Scan for the cell matching the given text and deliver its (x, y) coordinate at center. 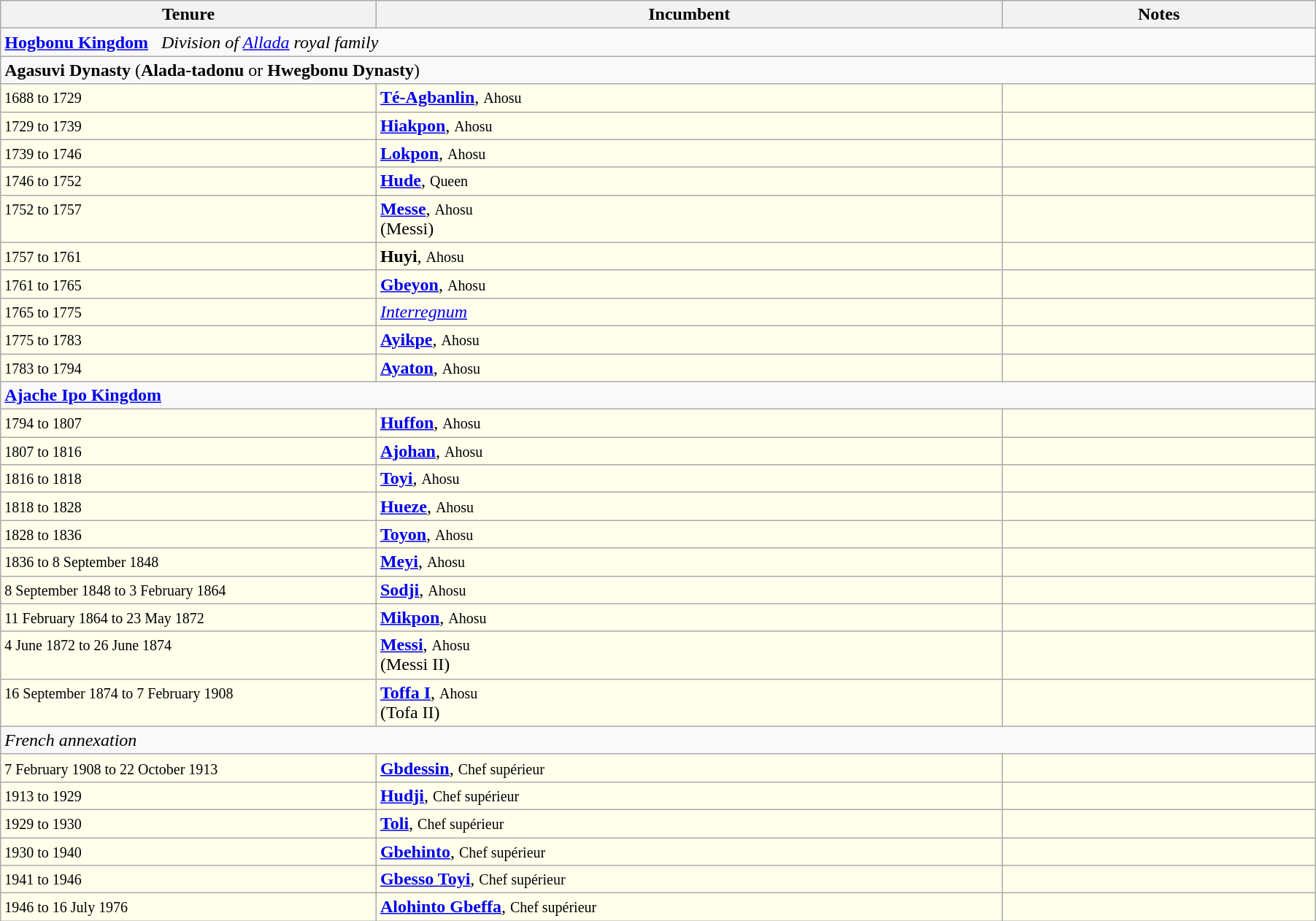
Ajache Ipo Kingdom (658, 396)
1913 to 1929 (188, 795)
Sodji, Ahosu (689, 590)
1752 to 1757 (188, 219)
Huffon, Ahosu (689, 423)
1930 to 1940 (188, 852)
Incumbent (689, 15)
Gbehinto, Chef supérieur (689, 852)
7 February 1908 to 22 October 1913 (188, 768)
Messi, Ahosu(Messi II) (689, 655)
1761 to 1765 (188, 284)
1828 to 1836 (188, 534)
1739 to 1746 (188, 153)
1794 to 1807 (188, 423)
Messe, Ahosu(Messi) (689, 219)
4 June 1872 to 26 June 1874 (188, 655)
French annexation (658, 740)
Ajohan, Ahosu (689, 451)
1746 to 1752 (188, 181)
1816 to 1818 (188, 479)
Mikpon, Ahosu (689, 617)
1929 to 1930 (188, 823)
Toli, Chef supérieur (689, 823)
Agasuvi Dynasty (Alada-tadonu or Hwegbonu Dynasty) (658, 70)
Hiakpon, Ahosu (689, 126)
1688 to 1729 (188, 98)
1765 to 1775 (188, 312)
Hueze, Ahosu (689, 506)
1946 to 16 July 1976 (188, 907)
Toyon, Ahosu (689, 534)
1783 to 1794 (188, 367)
Meyi, Ahosu (689, 562)
Gbesso Toyi, Chef supérieur (689, 879)
Tenure (188, 15)
Interregnum (689, 312)
Toffa I, Ahosu(Tofa II) (689, 702)
Alohinto Gbeffa, Chef supérieur (689, 907)
11 February 1864 to 23 May 1872 (188, 617)
1757 to 1761 (188, 256)
8 September 1848 to 3 February 1864 (188, 590)
1775 to 1783 (188, 339)
Hogbonu Kingdom Division of Allada royal family (658, 42)
Gbdessin, Chef supérieur (689, 768)
Hudji, Chef supérieur (689, 795)
Té-Agbanlin, Ahosu (689, 98)
1729 to 1739 (188, 126)
1836 to 8 September 1848 (188, 562)
1941 to 1946 (188, 879)
Ayikpe, Ahosu (689, 339)
Hude, Queen (689, 181)
Gbeyon, Ahosu (689, 284)
Huyi, Ahosu (689, 256)
Notes (1159, 15)
Ayaton, Ahosu (689, 367)
16 September 1874 to 7 February 1908 (188, 702)
Lokpon, Ahosu (689, 153)
1807 to 1816 (188, 451)
Toyi, Ahosu (689, 479)
1818 to 1828 (188, 506)
